Scan for the cell matching the given text and deliver its [x, y] coordinate at center. 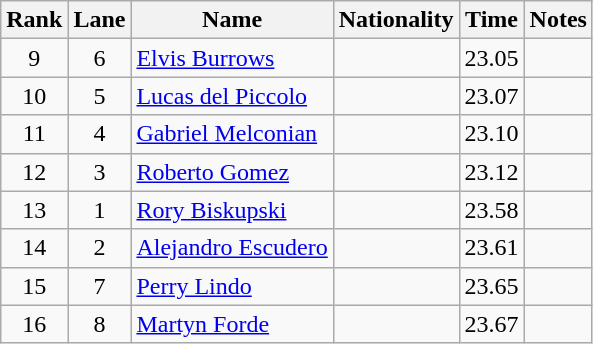
5 [100, 96]
15 [34, 286]
11 [34, 134]
Notes [558, 20]
10 [34, 96]
Perry Lindo [232, 286]
12 [34, 172]
Roberto Gomez [232, 172]
16 [34, 324]
23.10 [492, 134]
Name [232, 20]
2 [100, 248]
7 [100, 286]
Rory Biskupski [232, 210]
14 [34, 248]
23.67 [492, 324]
Alejandro Escudero [232, 248]
Time [492, 20]
23.61 [492, 248]
23.58 [492, 210]
Gabriel Melconian [232, 134]
Rank [34, 20]
9 [34, 58]
Martyn Forde [232, 324]
Lane [100, 20]
4 [100, 134]
6 [100, 58]
13 [34, 210]
Elvis Burrows [232, 58]
Nationality [396, 20]
23.12 [492, 172]
1 [100, 210]
3 [100, 172]
23.05 [492, 58]
23.07 [492, 96]
23.65 [492, 286]
8 [100, 324]
Lucas del Piccolo [232, 96]
